Return (X, Y) of the center of cell containing provided text 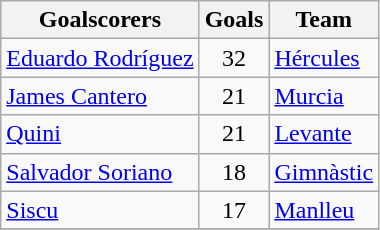
Siscu (100, 210)
Quini (100, 134)
17 (234, 210)
Goals (234, 20)
Eduardo Rodríguez (100, 58)
18 (234, 172)
Gimnàstic (324, 172)
Murcia (324, 96)
Team (324, 20)
Goalscorers (100, 20)
Manlleu (324, 210)
Levante (324, 134)
32 (234, 58)
Salvador Soriano (100, 172)
Hércules (324, 58)
James Cantero (100, 96)
